Return the [x, y] coordinate for the center point of the cell that contains the specified text.  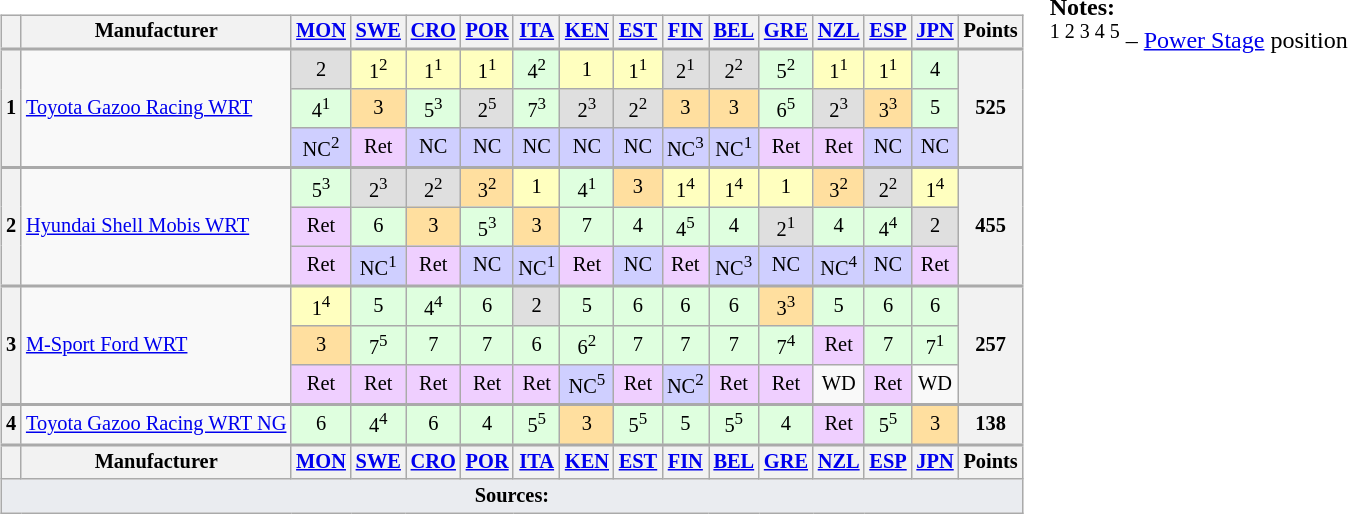
525 [991, 108]
138 [991, 424]
25 [488, 108]
Toyota Gazoo Racing WRT NG [156, 424]
12 [378, 69]
NC4 [839, 266]
Sources: [512, 496]
65 [786, 108]
75 [378, 344]
Toyota Gazoo Racing WRT [156, 108]
Hyundai Shell Mobis WRT [156, 226]
NC5 [587, 384]
M-Sport Ford WRT [156, 345]
62 [587, 344]
71 [936, 344]
257 [991, 345]
73 [536, 108]
74 [786, 344]
455 [991, 226]
52 [786, 69]
42 [536, 69]
45 [685, 226]
